Extract the [x, y] coordinate from the center of the cell holding the provided text.  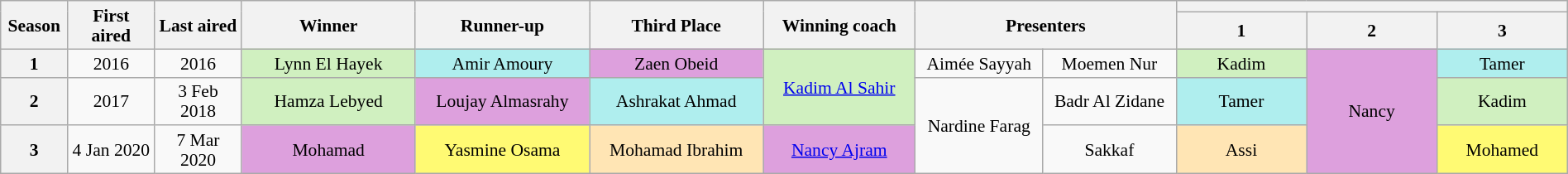
Winner [328, 25]
Kadim Al Sahir [839, 87]
Badr Al Zidane [1110, 101]
Moemen Nur [1110, 63]
3 Feb 2018 [198, 101]
Winning coach [839, 25]
Nancy [1372, 111]
Nancy Ajram [839, 150]
Amir Amoury [502, 63]
Zaen Obeid [676, 63]
Runner-up [502, 25]
Loujay Almasrahy [502, 101]
Sakkaf [1110, 150]
Aimée Sayyah [979, 63]
Yasmine Osama [502, 150]
Season [35, 25]
7 Mar 2020 [198, 150]
Third Place [676, 25]
Lynn El Hayek [328, 63]
Nardine Farag [979, 125]
2017 [111, 101]
Mohamad [328, 150]
Assi [1241, 150]
Mohamad Ibrahim [676, 150]
Presenters [1045, 25]
Mohamed [1502, 150]
Hamza Lebyed [328, 101]
Last aired [198, 25]
First aired [111, 25]
4 Jan 2020 [111, 150]
Ashrakat Ahmad [676, 101]
